From the cell containing the given text, extract its center point as (x, y) coordinate. 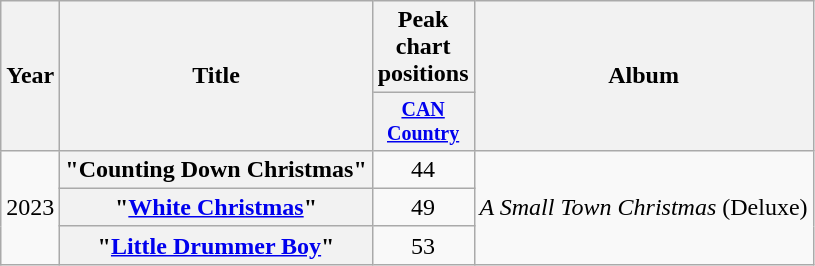
53 (423, 245)
49 (423, 207)
"White Christmas" (216, 207)
Album (644, 76)
2023 (30, 207)
"Little Drummer Boy" (216, 245)
A Small Town Christmas (Deluxe) (644, 207)
CAN Country (423, 122)
44 (423, 169)
Peak chartpositions (423, 47)
Year (30, 76)
"Counting Down Christmas" (216, 169)
Title (216, 76)
